Return the (X, Y) coordinate for the center point of the cell that contains the specified text.  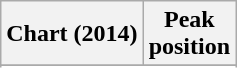
Chart (2014) (72, 34)
Peakposition (189, 34)
